Locate the cell with the specified text and output its [x, y] center coordinate. 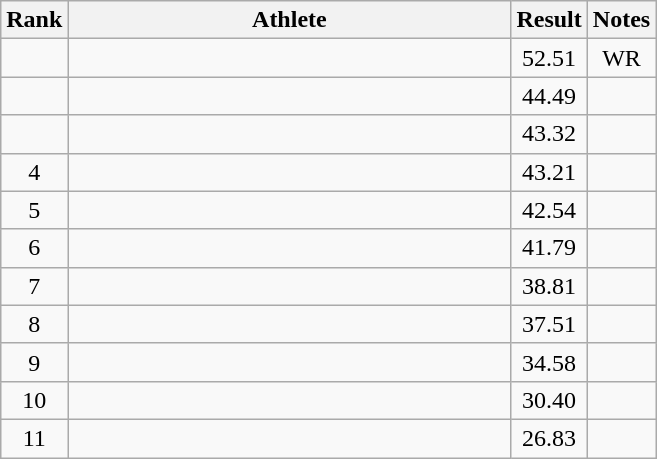
4 [34, 172]
42.54 [549, 210]
41.79 [549, 248]
38.81 [549, 286]
WR [621, 58]
34.58 [549, 362]
8 [34, 324]
52.51 [549, 58]
43.21 [549, 172]
10 [34, 400]
5 [34, 210]
37.51 [549, 324]
9 [34, 362]
30.40 [549, 400]
44.49 [549, 96]
11 [34, 438]
Athlete [290, 20]
43.32 [549, 134]
Rank [34, 20]
26.83 [549, 438]
Notes [621, 20]
6 [34, 248]
7 [34, 286]
Result [549, 20]
